Locate the cell with the specified text and output its (x, y) center coordinate. 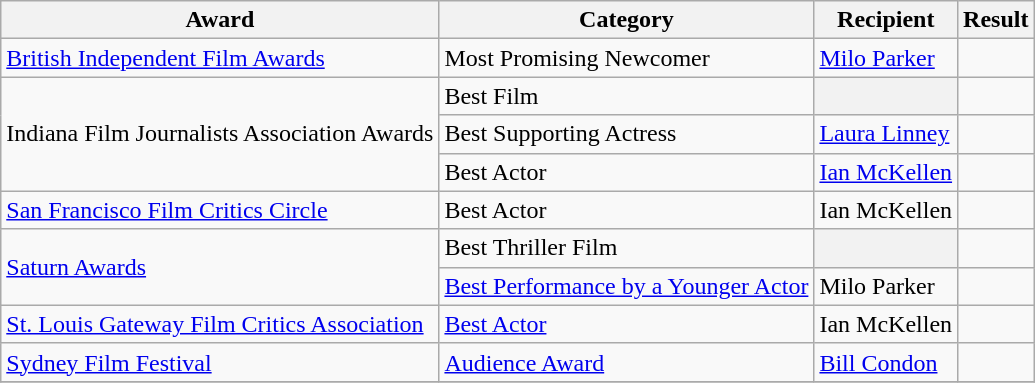
Best Film (626, 96)
Indiana Film Journalists Association Awards (220, 134)
Recipient (886, 20)
Best Performance by a Younger Actor (626, 286)
San Francisco Film Critics Circle (220, 210)
Best Supporting Actress (626, 134)
Award (220, 20)
Most Promising Newcomer (626, 58)
Best Thriller Film (626, 248)
Sydney Film Festival (220, 362)
Bill Condon (886, 362)
Saturn Awards (220, 267)
St. Louis Gateway Film Critics Association (220, 324)
Laura Linney (886, 134)
Category (626, 20)
Result (996, 20)
Audience Award (626, 362)
British Independent Film Awards (220, 58)
